Search for the cell housing the specified text and yield its (x, y) center coordinate. 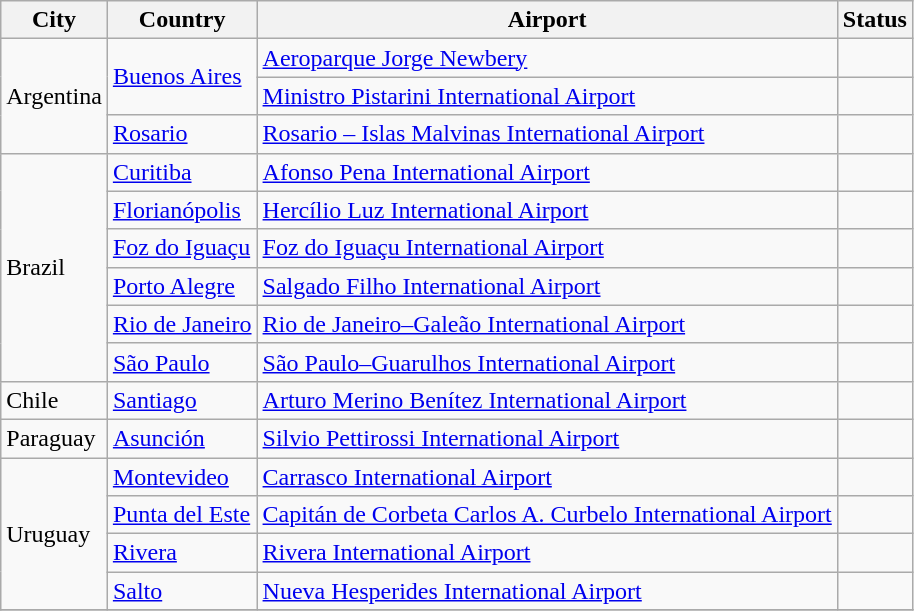
São Paulo–Guarulhos International Airport (547, 362)
Rosario – Islas Malvinas International Airport (547, 134)
Arturo Merino Benítez International Airport (547, 400)
São Paulo (182, 362)
Capitán de Corbeta Carlos A. Curbelo International Airport (547, 515)
Chile (54, 400)
Rosario (182, 134)
Santiago (182, 400)
Rivera International Airport (547, 553)
Punta del Este (182, 515)
Brazil (54, 267)
Foz do Iguaçu (182, 248)
City (54, 20)
Rivera (182, 553)
Nueva Hesperides International Airport (547, 591)
Carrasco International Airport (547, 477)
Status (874, 20)
Country (182, 20)
Porto Alegre (182, 286)
Aeroparque Jorge Newbery (547, 58)
Silvio Pettirossi International Airport (547, 438)
Afonso Pena International Airport (547, 172)
Curitiba (182, 172)
Airport (547, 20)
Hercílio Luz International Airport (547, 210)
Foz do Iguaçu International Airport (547, 248)
Argentina (54, 96)
Montevideo (182, 477)
Rio de Janeiro–Galeão International Airport (547, 324)
Ministro Pistarini International Airport (547, 96)
Asunción (182, 438)
Paraguay (54, 438)
Rio de Janeiro (182, 324)
Salgado Filho International Airport (547, 286)
Buenos Aires (182, 77)
Uruguay (54, 534)
Florianópolis (182, 210)
Salto (182, 591)
